Determine the (X, Y) coordinate at the center of the cell enclosing the given text.  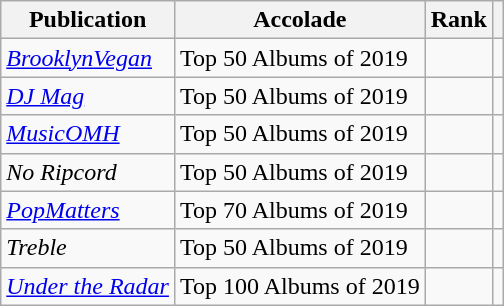
BrooklynVegan (88, 58)
MusicOMH (88, 134)
Top 70 Albums of 2019 (300, 210)
DJ Mag (88, 96)
No Ripcord (88, 172)
Under the Radar (88, 286)
PopMatters (88, 210)
Treble (88, 248)
Accolade (300, 20)
Publication (88, 20)
Rank (458, 20)
Top 100 Albums of 2019 (300, 286)
